For the text-containing cell, return its midpoint in (x, y) coordinate format. 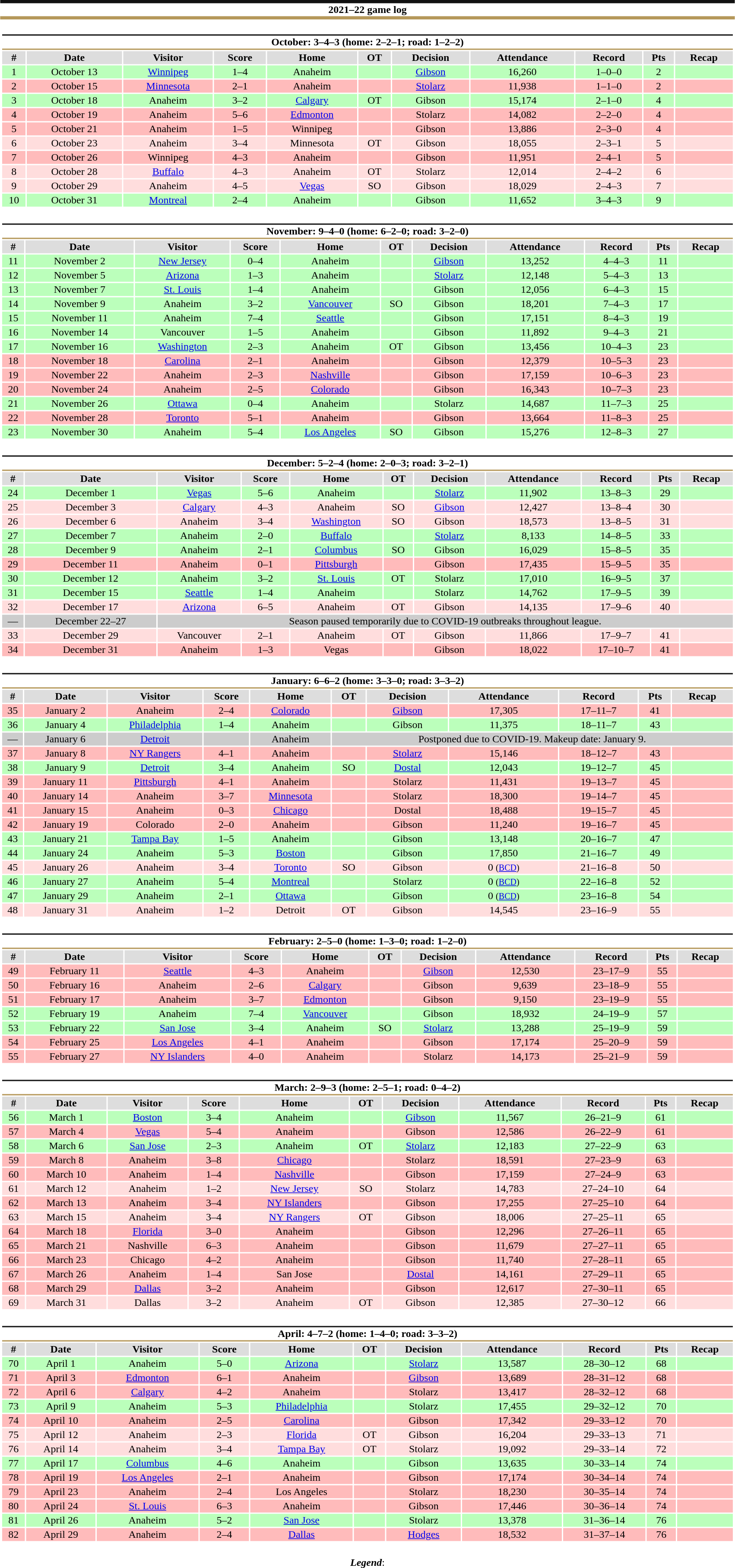
16,204 (512, 1435)
19–13–7 (599, 782)
October 18 (74, 101)
44 (13, 853)
January 26 (66, 868)
November 18 (79, 361)
4–0 (257, 1057)
11,679 (510, 1246)
8–4–3 (616, 318)
April 14 (60, 1449)
19–15–7 (599, 811)
13,417 (512, 1392)
April 17 (60, 1463)
3–4–3 (609, 200)
11,567 (510, 1117)
13,378 (512, 1520)
46 (13, 881)
January 27 (66, 881)
13–8–3 (616, 493)
4–5 (240, 186)
January: 6–6–2 (home: 3–3–0; road: 3–3–2) (367, 681)
2–3–0 (609, 129)
2–1–0 (609, 101)
November 16 (79, 347)
17–9–7 (616, 635)
27–24–10 (603, 1189)
12,379 (535, 361)
November 5 (79, 275)
27–23–9 (603, 1160)
79 (13, 1492)
30–35–14 (604, 1492)
October: 3–4–3 (home: 2–2–1; road: 1–2–2) (367, 42)
30–33–14 (604, 1463)
2–4–3 (609, 186)
13,148 (504, 839)
October 26 (74, 158)
28–32–12 (604, 1392)
16,029 (533, 550)
November 11 (79, 318)
10 (14, 200)
October 31 (74, 200)
16,260 (522, 72)
March 29 (67, 1288)
56 (13, 1117)
27–30–12 (603, 1303)
18,300 (504, 796)
18,532 (512, 1534)
24 (13, 493)
November 7 (79, 290)
January 4 (66, 725)
December 1 (91, 493)
December 15 (91, 593)
15–9–5 (616, 564)
October 19 (74, 114)
78 (13, 1477)
February 22 (74, 1028)
8 (14, 171)
69 (13, 1303)
14,161 (510, 1274)
27–27–11 (603, 1246)
16 (13, 332)
April 19 (60, 1477)
25–20–9 (611, 1042)
77 (13, 1463)
November 26 (79, 404)
6–5 (265, 607)
4–6 (225, 1463)
March 21 (67, 1246)
February 11 (74, 971)
29–33–14 (604, 1449)
75 (13, 1435)
31–36–14 (604, 1520)
28 (13, 550)
17–11–7 (599, 710)
March 26 (67, 1274)
81 (13, 1520)
18,230 (512, 1492)
April 9 (60, 1406)
14,082 (522, 114)
April 26 (60, 1520)
December 22–27 (91, 621)
19–14–7 (599, 796)
January 6 (66, 739)
January 8 (66, 754)
12,385 (510, 1303)
Postponed due to COVID-19. Makeup date: January 9. (532, 739)
17,305 (504, 710)
48 (13, 910)
12,530 (525, 971)
April 1 (60, 1363)
51 (13, 1000)
March 6 (67, 1146)
March 18 (67, 1231)
29–33–13 (604, 1435)
November 2 (79, 261)
October 15 (74, 86)
6–4–3 (616, 290)
18,022 (533, 650)
11–7–3 (616, 404)
20 (13, 389)
14,762 (533, 593)
27–24–9 (603, 1174)
12,296 (510, 1231)
January 21 (66, 839)
April 3 (60, 1378)
15,276 (535, 432)
January 14 (66, 796)
2–4–1 (609, 158)
11,938 (522, 86)
10–6–3 (616, 375)
27–25–10 (603, 1203)
42 (13, 824)
38 (13, 767)
11,951 (522, 158)
23–16–8 (599, 896)
17,010 (533, 578)
14,687 (535, 404)
27–22–9 (603, 1146)
10–5–3 (616, 361)
13,587 (512, 1363)
12,617 (510, 1288)
5–0 (225, 1363)
7–4–3 (616, 304)
19–16–7 (599, 824)
16,343 (535, 389)
February 16 (74, 985)
17,455 (512, 1406)
10–7–3 (616, 389)
1–1–0 (609, 86)
December 11 (91, 564)
February 25 (74, 1042)
December 17 (91, 607)
13,252 (535, 261)
17,255 (510, 1203)
14,173 (525, 1057)
18 (13, 361)
25–19–9 (611, 1028)
February 19 (74, 1014)
25–21–9 (611, 1057)
March 13 (67, 1203)
11,892 (535, 332)
4–4–3 (616, 261)
January 2 (66, 710)
11,431 (504, 782)
12,183 (510, 1146)
22 (13, 418)
29–32–12 (604, 1406)
December 31 (91, 650)
82 (13, 1534)
18,055 (522, 143)
11,902 (533, 493)
19–12–7 (599, 767)
16–9–5 (616, 578)
11,652 (522, 200)
April 23 (60, 1492)
18,029 (522, 186)
15,174 (522, 101)
January 9 (66, 767)
January 15 (66, 811)
13,288 (525, 1028)
23–18–9 (611, 985)
2021–22 game log (367, 10)
November: 9–4–0 (home: 6–2–0; road: 3–2–0) (367, 231)
14,545 (504, 910)
March: 2–9–3 (home: 2–5–1; road: 0–4–2) (367, 1087)
58 (13, 1146)
26–22–9 (603, 1132)
18,201 (535, 304)
34 (13, 650)
30–34–14 (604, 1477)
18,006 (510, 1217)
April 24 (60, 1506)
2–4–2 (609, 171)
14,783 (510, 1189)
3–8 (214, 1160)
0–1 (265, 564)
March 8 (67, 1160)
December 12 (91, 578)
53 (13, 1028)
April 6 (60, 1392)
19,092 (512, 1449)
11,740 (510, 1260)
November 22 (79, 375)
14 (13, 304)
27–25–11 (603, 1217)
13,635 (512, 1463)
28–30–12 (604, 1363)
23–17–9 (611, 971)
17,435 (533, 564)
29–33–12 (604, 1420)
5–4–3 (616, 275)
12,014 (522, 171)
18,591 (510, 1160)
17,850 (504, 853)
April: 4–7–2 (home: 1–4–0; road: 3–3–2) (367, 1334)
December 7 (91, 536)
17–9–5 (616, 593)
17,342 (512, 1420)
31–37–14 (604, 1534)
12,043 (504, 767)
12,427 (533, 507)
21–16–8 (599, 868)
April 10 (60, 1420)
15–8–5 (616, 550)
February: 2–5–0 (home: 1–3–0; road: 1–2–0) (367, 941)
67 (13, 1274)
2–3–1 (609, 143)
18,573 (533, 521)
3–0 (214, 1231)
17–9–6 (616, 607)
November 28 (79, 418)
11,375 (504, 725)
27–26–11 (603, 1231)
13,664 (535, 418)
February 17 (74, 1000)
32 (13, 607)
13–8–4 (616, 507)
14,135 (533, 607)
24–19–9 (611, 1014)
11–8–3 (616, 418)
January 24 (66, 853)
January 29 (66, 896)
March 23 (67, 1260)
30–36–14 (604, 1506)
12,586 (510, 1132)
Hodges (424, 1534)
13,456 (535, 347)
March 31 (67, 1303)
October 29 (74, 186)
2–2–0 (609, 114)
11,240 (504, 824)
5–2 (225, 1520)
March 15 (67, 1217)
26–21–9 (603, 1117)
27–30–11 (603, 1288)
April 12 (60, 1435)
73 (13, 1406)
October 23 (74, 143)
27–28–11 (603, 1260)
60 (13, 1174)
December: 5–2–4 (home: 2–0–3; road: 3–2–1) (367, 463)
27–29–11 (603, 1274)
9,639 (525, 985)
February 27 (74, 1057)
12–8–3 (616, 432)
10–4–3 (616, 347)
November 9 (79, 304)
18,488 (504, 811)
28–31–12 (604, 1378)
17–10–7 (616, 650)
Season paused temporarily due to COVID-19 outbreaks throughout league. (445, 621)
18,932 (525, 1014)
December 3 (91, 507)
1–0–0 (609, 72)
1 (14, 72)
0–3 (226, 811)
9,150 (525, 1000)
20–16–7 (599, 839)
November 30 (79, 432)
62 (13, 1203)
2–6 (257, 985)
13,886 (522, 129)
11,866 (533, 635)
17,151 (535, 318)
23–19–9 (611, 1000)
6–1 (225, 1378)
80 (13, 1506)
17,446 (512, 1506)
9–4–3 (616, 332)
December 9 (91, 550)
36 (13, 725)
November 14 (79, 332)
March 1 (67, 1117)
12 (13, 275)
22–16–8 (599, 881)
18–11–7 (599, 725)
12,148 (535, 275)
January 31 (66, 910)
15,146 (504, 754)
January 19 (66, 824)
October 28 (74, 171)
23–16–9 (599, 910)
13–8–5 (616, 521)
April 29 (60, 1534)
December 29 (91, 635)
November 24 (79, 389)
8,133 (533, 536)
October 21 (74, 129)
December 6 (91, 521)
January 11 (66, 782)
12,056 (535, 290)
21–16–7 (599, 853)
5–1 (255, 418)
March 10 (67, 1174)
3 (14, 101)
26 (13, 521)
March 12 (67, 1189)
October 13 (74, 72)
14–8–5 (616, 536)
18–12–7 (599, 754)
March 4 (67, 1132)
13,689 (512, 1378)
